Capture the cell that displays the provided text and extract its (X, Y) central coordinate. 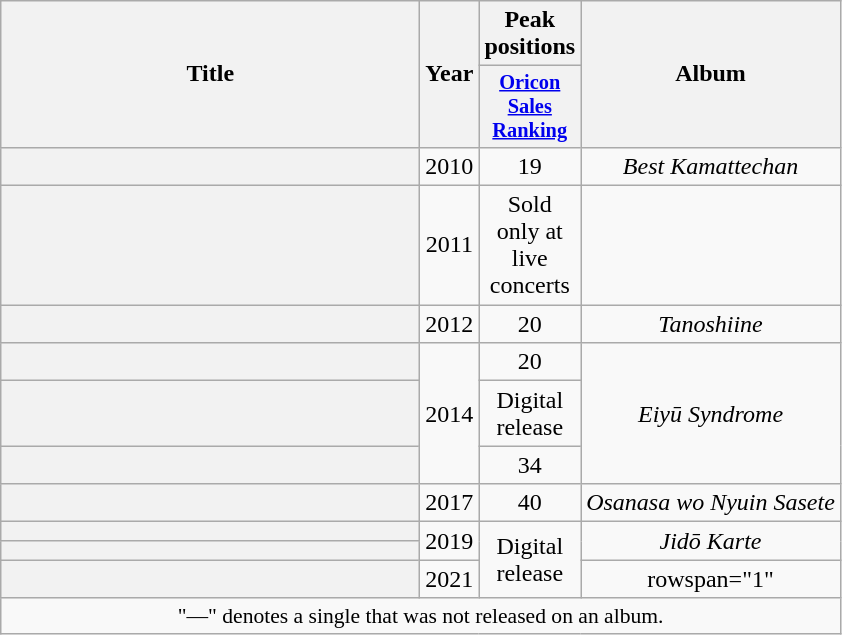
2014 (450, 414)
Sold only at live concerts (530, 246)
Best Kamattechan (711, 166)
Tanoshiine (711, 324)
Album (711, 74)
2021 (450, 579)
2017 (450, 503)
2019 (450, 541)
Jidō Karte (711, 541)
Osanasa wo Nyuin Sasete (711, 503)
2011 (450, 246)
Year (450, 74)
Eiyū Syndrome (711, 414)
2012 (450, 324)
19 (530, 166)
"—" denotes a single that was not released on an album. (421, 616)
Title (210, 74)
Peak positions (530, 34)
rowspan="1" (711, 579)
Oricon Sales Ranking (530, 107)
2010 (450, 166)
34 (530, 465)
40 (530, 503)
